Identify which cell holds the provided text, then report its (x, y) central coordinate. 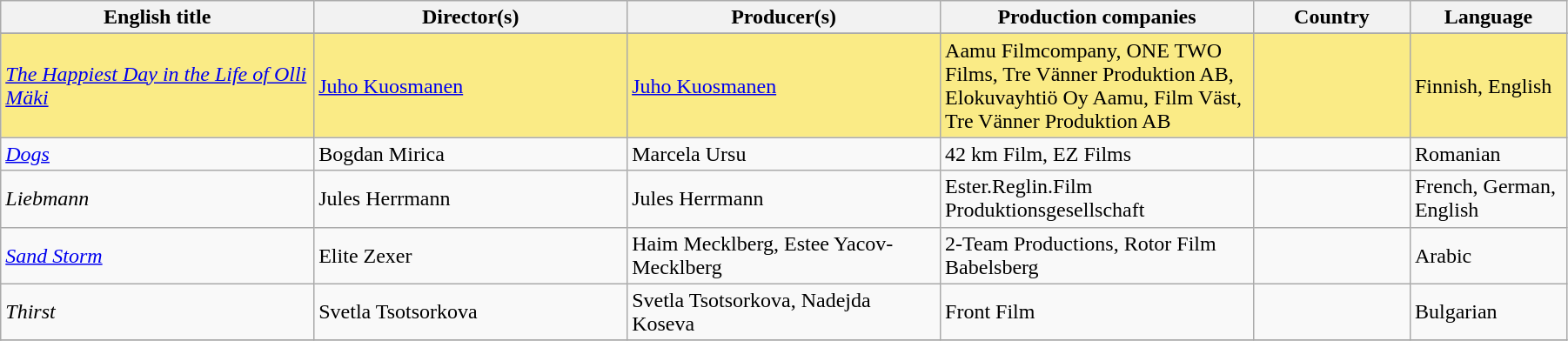
Ester.Reglin.Film Produktionsgesellschaft (1097, 198)
Thirst (157, 311)
2-Team Productions, Rotor Film Babelsberg (1097, 256)
Liebmann (157, 198)
Marcela Ursu (784, 154)
Producer(s) (784, 17)
Sand Storm (157, 256)
42 km Film, EZ Films (1097, 154)
Director(s) (471, 17)
Dogs (157, 154)
Bogdan Mirica (471, 154)
Language (1488, 17)
Finnish, English (1488, 85)
Bulgarian (1488, 311)
English title (157, 17)
Production companies (1097, 17)
The Happiest Day in the Life of Olli Mäki (157, 85)
Haim Mecklberg, Estee Yacov-Mecklberg (784, 256)
Romanian (1488, 154)
Country (1331, 17)
Arabic (1488, 256)
Front Film (1097, 311)
Svetla Tsotsorkova (471, 311)
Svetla Tsotsorkova, Nadejda Koseva (784, 311)
French, German, English (1488, 198)
Aamu Filmcompany, ONE TWO Films, Tre Vänner Produktion AB, Elokuvayhtiö Oy Aamu, Film Väst, Tre Vänner Produktion AB (1097, 85)
Elite Zexer (471, 256)
